Provide the (x, y) coordinate of the cell's center where the given text is located.  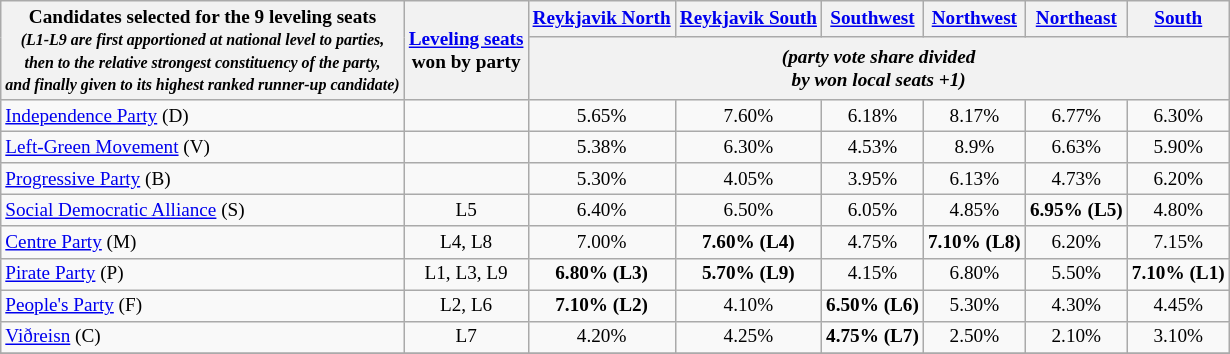
4.85% (974, 211)
5.70% (L9) (748, 274)
South (1178, 20)
2.50% (974, 337)
4.25% (748, 337)
Reykjavik North (602, 20)
6.50% (L6) (872, 306)
4.53% (872, 147)
8.17% (974, 116)
Reykjavik South (748, 20)
6.80% (L3) (602, 274)
2.10% (1076, 337)
7.00% (602, 242)
6.40% (602, 211)
6.77% (1076, 116)
Progressive Party (B) (202, 179)
5.50% (1076, 274)
7.10% (L1) (1178, 274)
3.10% (1178, 337)
5.90% (1178, 147)
6.95% (L5) (1076, 211)
6.80% (974, 274)
Pirate Party (P) (202, 274)
7.10% (L2) (602, 306)
4.05% (748, 179)
L1, L3, L9 (466, 274)
7.10% (L8) (974, 242)
5.38% (602, 147)
7.15% (1178, 242)
L2, L6 (466, 306)
Southwest (872, 20)
L5 (466, 211)
(party vote share dividedby won local seats +1) (878, 68)
L7 (466, 337)
Northeast (1076, 20)
4.75% (L7) (872, 337)
6.50% (748, 211)
People's Party (F) (202, 306)
Centre Party (M) (202, 242)
4.73% (1076, 179)
7.60% (L4) (748, 242)
Northwest (974, 20)
Social Democratic Alliance (S) (202, 211)
5.65% (602, 116)
L4, L8 (466, 242)
4.30% (1076, 306)
6.05% (872, 211)
Viðreisn (C) (202, 337)
3.95% (872, 179)
7.60% (748, 116)
4.45% (1178, 306)
4.75% (872, 242)
6.18% (872, 116)
8.9% (974, 147)
4.15% (872, 274)
4.10% (748, 306)
Left-Green Movement (V) (202, 147)
6.63% (1076, 147)
4.80% (1178, 211)
Independence Party (D) (202, 116)
Leveling seatswon by party (466, 50)
6.13% (974, 179)
4.20% (602, 337)
